Pinpoint the cell where the given text exists, returning its (x, y) midpoint coordinate. 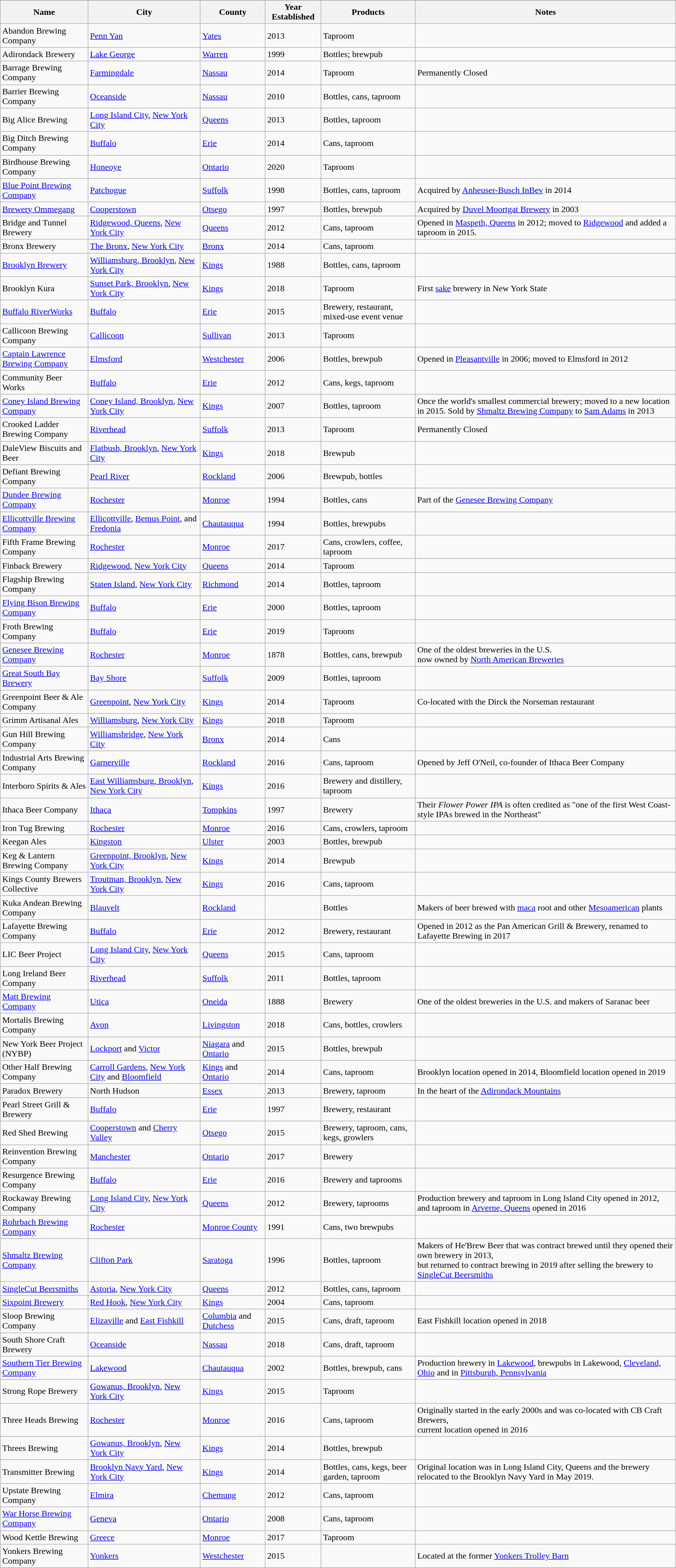
Bottles, brewpubs (368, 523)
Transmitter Brewing (44, 1472)
Cans (368, 739)
Flagship Brewing Company (44, 584)
Greenpoint, Brooklyn, New York City (144, 861)
Lockport and Victor (144, 1048)
Clifton Park (144, 1260)
Makers of beer brewed with maca root and other Mesoamerican plants (545, 908)
Once the world's smallest commercial brewery; moved to a new location in 2015. Sold by Shmaltz Brewing Company to Sam Adams in 2013 (545, 406)
1888 (293, 1001)
Red Hook, New York City (144, 1302)
Niagara and Ontario (233, 1048)
Richmond (233, 584)
Farmingdale (144, 73)
Oneida (233, 1001)
North Hudson (144, 1091)
Elmsford (144, 359)
Bronx Brewery (44, 246)
Lakewood (144, 1368)
Columbia and Dutchess (233, 1321)
Cans, crowlers, coffee, taproom (368, 547)
Rohrbach Brewing Company (44, 1227)
Defiant Brewing Company (44, 476)
Brewery, taproom, cans, kegs, growlers (368, 1133)
Penn Yan (144, 35)
Opened by Jeff O'Neil, co-founder of Ithaca Beer Company (545, 762)
Abandon Brewing Company (44, 35)
Iron Tug Brewing (44, 828)
Cans, two brewpubs (368, 1227)
One of the oldest breweries in the U.S.now owned by North American Breweries (545, 655)
Original location was in Long Island City, Queens and the brewery relocated to the Brooklyn Navy Yard in May 2019. (545, 1472)
Brewery, taprooms (368, 1203)
Warren (233, 54)
Brewery, restaurant, mixed-use event venue (368, 312)
Ridgewood, Queens, New York City (144, 228)
Blue Point Brewing Company (44, 190)
In the heart of the Adirondack Mountains (545, 1091)
Greenpoint, New York City (144, 702)
2000 (293, 608)
County (233, 12)
War Horse Brewing Company (44, 1519)
Brewery Ommegang (44, 209)
Williamsburg, Brooklyn, New York City (144, 264)
Bottles, cans, brewpub (368, 655)
Adirondack Brewery (44, 54)
Lafayette Brewing Company (44, 931)
Keg & Lantern Brewing Company (44, 861)
Mortalis Brewing Company (44, 1025)
2020 (293, 167)
Keegan Ales (44, 842)
Bottles, brewpub, cans (368, 1368)
Cooperstown and Cherry Valley (144, 1133)
2004 (293, 1302)
2009 (293, 679)
Yonkers Brewing Company (44, 1556)
Bottles (368, 908)
Production brewery in Lakewood, brewpubs in Lakewood, Cleveland, Ohio and in Pittsburgh, Pennsylvania (545, 1368)
Sunset Park, Brooklyn, New York City (144, 288)
East Fishkill location opened in 2018 (545, 1321)
Long Ireland Beer Company (44, 978)
Upstate Brewing Company (44, 1495)
First sake brewery in New York State (545, 288)
2002 (293, 1368)
Brooklyn Brewery (44, 264)
Red Shed Brewing (44, 1133)
Monroe County (233, 1227)
Part of the Genesee Brewing Company (545, 500)
Ridgewood, New York City (144, 565)
Livingston (233, 1025)
Brewery, taproom (368, 1091)
Bottles, cans, kegs, beer garden, taproom (368, 1472)
Essex (233, 1091)
2008 (293, 1519)
1878 (293, 655)
Other Half Brewing Company (44, 1072)
Ellicottville, Bemus Point, and Fredonia (144, 523)
Industrial Arts Brewing Company (44, 762)
Tompkins (233, 809)
Yates (233, 35)
1999 (293, 54)
Interboro Spirits & Ales (44, 786)
Cans, crowlers, taproom (368, 828)
Brooklyn Navy Yard, New York City (144, 1472)
1991 (293, 1227)
Acquired by Anheuser-Busch InBev in 2014 (545, 190)
Finback Brewery (44, 565)
Greenpoint Beer & Ale Company (44, 702)
Gun Hill Brewing Company (44, 739)
Great South Bay Brewery (44, 679)
2007 (293, 406)
2011 (293, 978)
DaleView Biscuits and Beer (44, 453)
Callicoon (144, 335)
2003 (293, 842)
2010 (293, 96)
Notes (545, 12)
Buffalo RiverWorks (44, 312)
Brooklyn location opened in 2014, Bloomfield location opened in 2019 (545, 1072)
Ellicottville Brewing Company (44, 523)
Rockaway Brewing Company (44, 1203)
Barrage Brewing Company (44, 73)
South Shore Craft Brewery (44, 1344)
Bay Shore (144, 679)
Sloop Brewing Company (44, 1321)
Williamsburg, New York City (144, 720)
Cans, bottles, crowlers (368, 1025)
1996 (293, 1260)
Strong Rope Brewery (44, 1392)
Matt Brewing Company (44, 1001)
The Bronx, New York City (144, 246)
Flying Bison Brewing Company (44, 608)
Wood Kettle Brewing (44, 1537)
Coney Island Brewing Company (44, 406)
Patchogue (144, 190)
Crooked Ladder Brewing Company (44, 429)
Chemung (233, 1495)
Their Flower Power IPA is often credited as "one of the first West Coast-style IPAs brewed in the Northeast" (545, 809)
Kuka Andean Brewing Company (44, 908)
Kings County Brewers Collective (44, 884)
Community Beer Works (44, 382)
1988 (293, 264)
Blauvelt (144, 908)
Elizaville and East Fishkill (144, 1321)
Opened in Maspeth, Queens in 2012; moved to Ridgewood and added a taproom in 2015. (545, 228)
LIC Beer Project (44, 955)
Coney Island, Brooklyn, New York City (144, 406)
Pearl Street Grill & Brewery (44, 1109)
Products (368, 12)
Opened in 2012 as the Pan American Grill & Brewery, renamed to Lafayette Brewing in 2017 (545, 931)
Bottles, cans (368, 500)
Kingston (144, 842)
Honeoye (144, 167)
East Williamsburg, Brooklyn, New York City (144, 786)
Brewery and taprooms (368, 1180)
Cans, kegs, taproom (368, 382)
Elmira (144, 1495)
Dundee Brewing Company (44, 500)
Carroll Gardens, New York City and Bloomfield (144, 1072)
Bottles; brewpub (368, 54)
Reinvention Brewing Company (44, 1156)
Production brewery and taproom in Long Island City opened in 2012, and taproom in Arverne, Queens opened in 2016 (545, 1203)
Callicoon Brewing Company (44, 335)
Co-located with the Dirck the Norseman restaurant (545, 702)
Garnerville (144, 762)
Geneva (144, 1519)
Shmaltz Brewing Company (44, 1260)
Fifth Frame Brewing Company (44, 547)
Froth Brewing Company (44, 631)
1998 (293, 190)
Manchester (144, 1156)
Ithaca (144, 809)
2019 (293, 631)
Barrier Brewing Company (44, 96)
Williamsbridge, New York City (144, 739)
Brooklyn Kura (44, 288)
Big Ditch Brewing Company (44, 143)
Flatbush, Brooklyn, New York City (144, 453)
Threes Brewing (44, 1448)
Ulster (233, 842)
Greece (144, 1537)
Pearl River (144, 476)
Astoria, New York City (144, 1288)
One of the oldest breweries in the U.S. and makers of Saranac beer (545, 1001)
Year Established (293, 12)
Originally started in the early 2000s and was co-located with CB Craft Brewers,current location opened in 2016 (545, 1420)
Troutman, Brooklyn, New York City (144, 884)
Genesee Brewing Company (44, 655)
Brewpub, bottles (368, 476)
Staten Island, New York City (144, 584)
Opened in Pleasantville in 2006; moved to Elmsford in 2012 (545, 359)
Brewery and distillery, taproom (368, 786)
Three Heads Brewing (44, 1420)
Sixpoint Brewery (44, 1302)
Located at the former Yonkers Trolley Barn (545, 1556)
Name (44, 12)
Resurgence Brewing Company (44, 1180)
Birdhouse Brewing Company (44, 167)
Yonkers (144, 1556)
Cooperstown (144, 209)
Utica (144, 1001)
Grimm Artisanal Ales (44, 720)
Ithaca Beer Company (44, 809)
Big Alice Brewing (44, 120)
City (144, 12)
SingleCut Beersmiths (44, 1288)
Southern Tier Brewing Company (44, 1368)
Acquired by Duvel Moortgat Brewery in 2003 (545, 209)
Lake George (144, 54)
Avon (144, 1025)
New York Beer Project (NYBP) (44, 1048)
Bridge and Tunnel Brewery (44, 228)
Kings and Ontario (233, 1072)
Captain Lawrence Brewing Company (44, 359)
Paradox Brewery (44, 1091)
Sullivan (233, 335)
Saratoga (233, 1260)
